From the cell containing the given text, extract its center point as (x, y) coordinate. 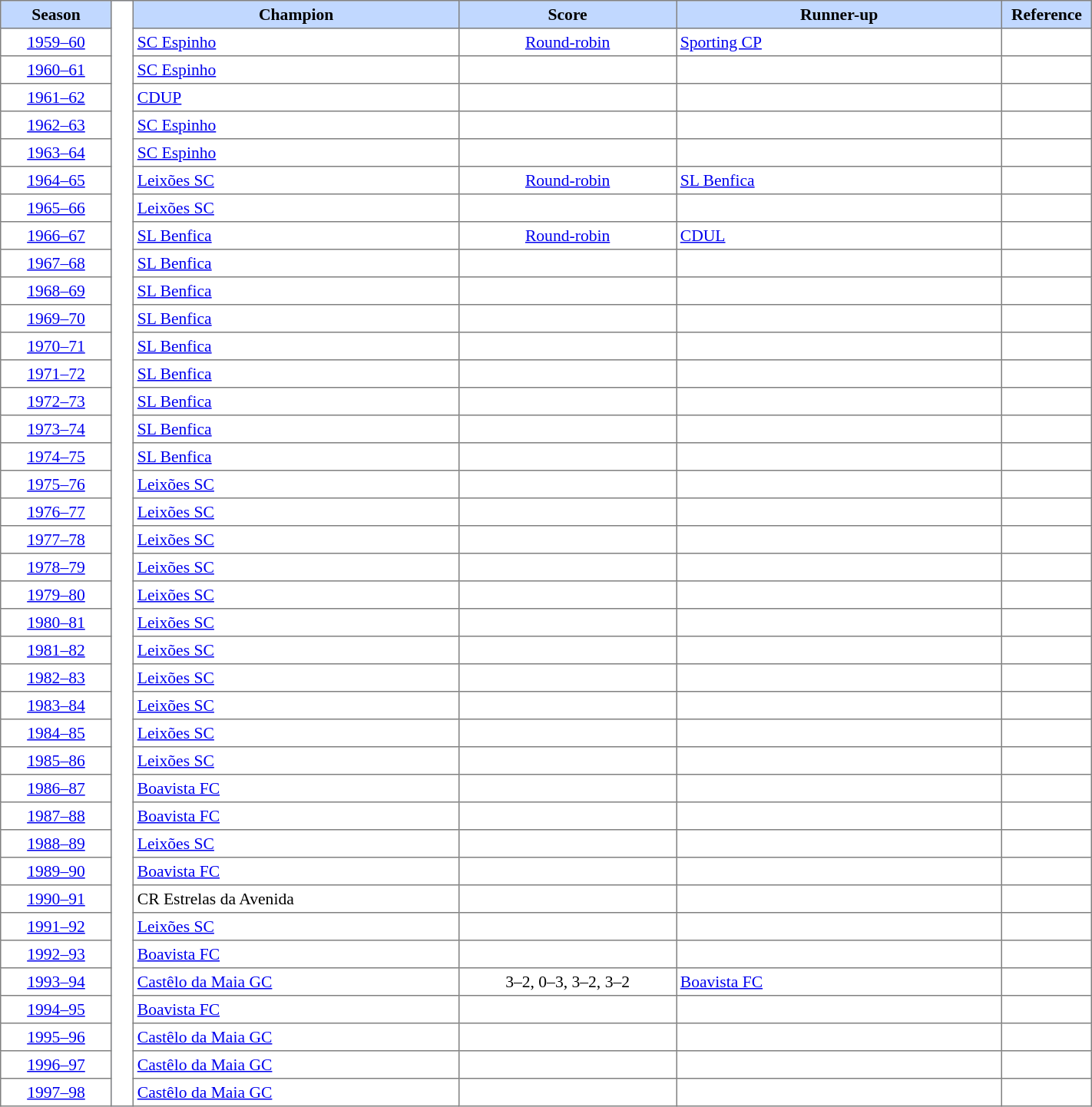
1982–83 (56, 678)
1965–66 (56, 208)
1979–80 (56, 595)
1996–97 (56, 1065)
1986–87 (56, 788)
CDUL (839, 236)
1980–81 (56, 623)
1987–88 (56, 816)
1961–62 (56, 97)
1960–61 (56, 70)
Champion (296, 15)
1969–70 (56, 319)
1990–91 (56, 899)
1985–86 (56, 761)
1988–89 (56, 844)
3–2, 0–3, 3–2, 3–2 (568, 982)
1966–67 (56, 236)
Reference (1047, 15)
1964–65 (56, 180)
1975–76 (56, 484)
1963–64 (56, 153)
Runner-up (839, 15)
1991–92 (56, 927)
1984–85 (56, 733)
1970–71 (56, 346)
1968–69 (56, 291)
1962–63 (56, 125)
1994–95 (56, 1010)
Sporting CP (839, 42)
1973–74 (56, 429)
CDUP (296, 97)
CR Estrelas da Avenida (296, 899)
Season (56, 15)
1981–82 (56, 650)
1993–94 (56, 982)
1974–75 (56, 457)
1997–98 (56, 1092)
1971–72 (56, 374)
1978–79 (56, 567)
1959–60 (56, 42)
1976–77 (56, 512)
1977–78 (56, 540)
Score (568, 15)
1992–93 (56, 954)
1972–73 (56, 401)
1995–96 (56, 1037)
1983–84 (56, 706)
1989–90 (56, 871)
1967–68 (56, 263)
